From the cell containing the given text, extract its center point as (X, Y) coordinate. 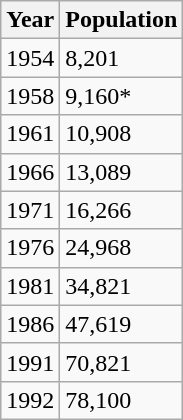
1966 (30, 172)
1992 (30, 400)
78,100 (122, 400)
1954 (30, 58)
16,266 (122, 210)
13,089 (122, 172)
Year (30, 20)
70,821 (122, 362)
1976 (30, 248)
34,821 (122, 286)
1961 (30, 134)
8,201 (122, 58)
Population (122, 20)
47,619 (122, 324)
1991 (30, 362)
24,968 (122, 248)
1971 (30, 210)
9,160* (122, 96)
1981 (30, 286)
1986 (30, 324)
10,908 (122, 134)
1958 (30, 96)
